From the cell containing the given text, extract its center point as [X, Y] coordinate. 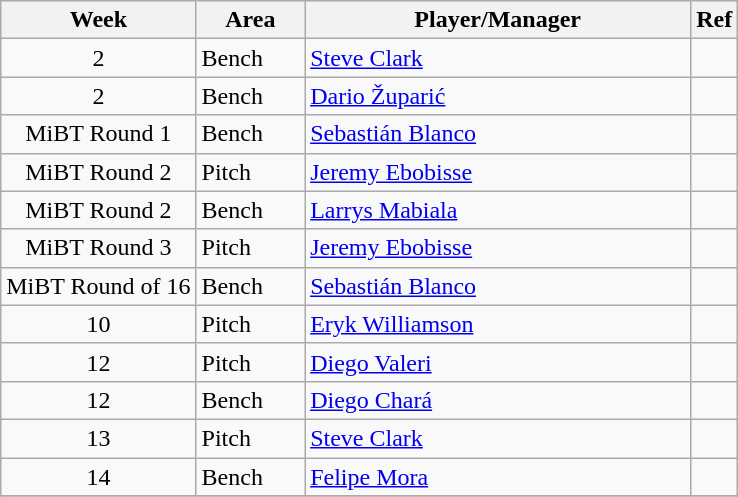
Eryk Williamson [498, 324]
MiBT Round of 16 [98, 286]
Diego Chará [498, 400]
Area [250, 20]
Week [98, 20]
MiBT Round 1 [98, 134]
Player/Manager [498, 20]
Ref [714, 20]
14 [98, 477]
Diego Valeri [498, 362]
10 [98, 324]
Larrys Mabiala [498, 210]
13 [98, 438]
MiBT Round 3 [98, 248]
Dario Župarić [498, 96]
Felipe Mora [498, 477]
